For the text-containing cell, return its midpoint in [X, Y] coordinate format. 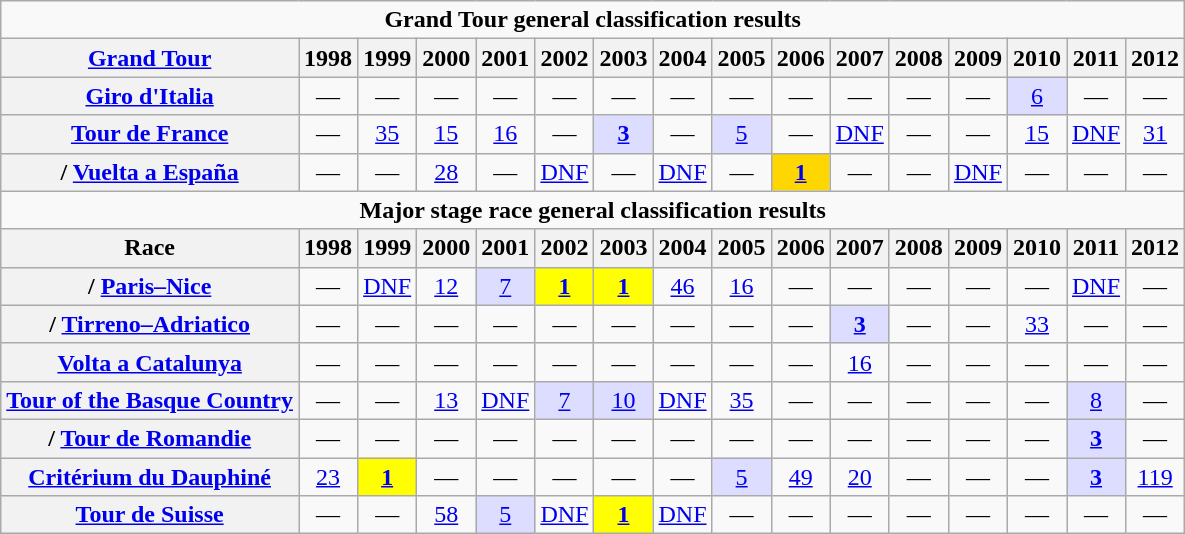
6 [1036, 96]
/ Paris–Nice [150, 286]
/ Tour de Romandie [150, 438]
Tour de Suisse [150, 515]
23 [328, 477]
8 [1096, 400]
33 [1036, 324]
Critérium du Dauphiné [150, 477]
28 [446, 172]
58 [446, 515]
Grand Tour general classification results [593, 20]
12 [446, 286]
/ Vuelta a España [150, 172]
31 [1156, 134]
Tour of the Basque Country [150, 400]
Tour de France [150, 134]
49 [800, 477]
46 [682, 286]
/ Tirreno–Adriatico [150, 324]
20 [860, 477]
13 [446, 400]
Giro d'Italia [150, 96]
119 [1156, 477]
Grand Tour [150, 58]
Major stage race general classification results [593, 210]
Volta a Catalunya [150, 362]
10 [624, 400]
Race [150, 248]
